Identify which cell holds the provided text, then report its (x, y) central coordinate. 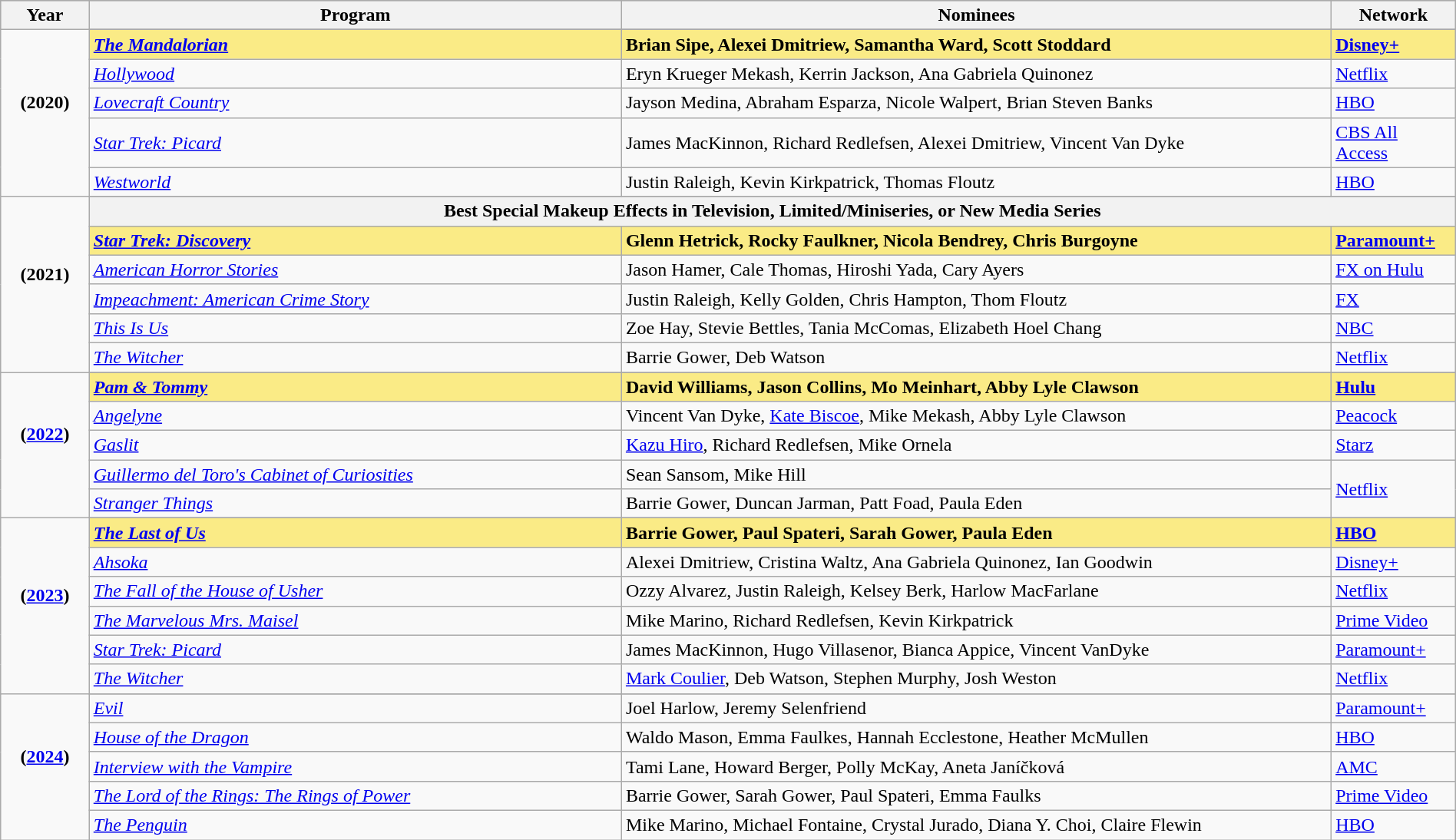
Lovecraft Country (355, 103)
FX on Hulu (1394, 270)
Jason Hamer, Cale Thomas, Hiroshi Yada, Cary Ayers (976, 270)
NBC (1394, 328)
James MacKinnon, Hugo Villasenor, Bianca Appice, Vincent VanDyke (976, 650)
Kazu Hiro, Richard Redlefsen, Mike Ornela (976, 445)
American Horror Stories (355, 270)
The Last of Us (355, 533)
(2022) (45, 445)
Interview with the Vampire (355, 766)
Angelyne (355, 416)
Glenn Hetrick, Rocky Faulkner, Nicola Bendrey, Chris Burgoyne (976, 240)
Ahsoka (355, 562)
Best Special Makeup Effects in Television, Limited/Miniseries, or New Media Series (773, 211)
Waldo Mason, Emma Faulkes, Hannah Ecclestone, Heather McMullen (976, 737)
Alexei Dmitriew, Cristina Waltz, Ana Gabriela Quinonez, Ian Goodwin (976, 562)
Vincent Van Dyke, Kate Biscoe, Mike Mekash, Abby Lyle Clawson (976, 416)
Evil (355, 708)
David Williams, Jason Collins, Mo Meinhart, Abby Lyle Clawson (976, 386)
House of the Dragon (355, 737)
James MacKinnon, Richard Redlefsen, Alexei Dmitriew, Vincent Van Dyke (976, 143)
The Mandalorian (355, 45)
(2023) (45, 606)
(2024) (45, 766)
(2021) (45, 284)
Stranger Things (355, 504)
Barrie Gower, Paul Spateri, Sarah Gower, Paula Eden (976, 533)
Guillermo del Toro's Cabinet of Curiosities (355, 475)
Gaslit (355, 445)
Hollywood (355, 74)
Nominees (976, 15)
This Is Us (355, 328)
The Lord of the Rings: The Rings of Power (355, 795)
CBS All Access (1394, 143)
The Marvelous Mrs. Maisel (355, 620)
AMC (1394, 766)
Pam & Tommy (355, 386)
Barrie Gower, Deb Watson (976, 357)
Program (355, 15)
Westworld (355, 182)
Star Trek: Discovery (355, 240)
Tami Lane, Howard Berger, Polly McKay, Aneta Janíčková (976, 766)
Mike Marino, Richard Redlefsen, Kevin Kirkpatrick (976, 620)
Barrie Gower, Sarah Gower, Paul Spateri, Emma Faulks (976, 795)
Mike Marino, Michael Fontaine, Crystal Jurado, Diana Y. Choi, Claire Flewin (976, 825)
Starz (1394, 445)
Brian Sipe, Alexei Dmitriew, Samantha Ward, Scott Stoddard (976, 45)
Jayson Medina, Abraham Esparza, Nicole Walpert, Brian Steven Banks (976, 103)
Zoe Hay, Stevie Bettles, Tania McComas, Elizabeth Hoel Chang (976, 328)
Justin Raleigh, Kelly Golden, Chris Hampton, Thom Floutz (976, 299)
Mark Coulier, Deb Watson, Stephen Murphy, Josh Weston (976, 679)
Barrie Gower, Duncan Jarman, Patt Foad, Paula Eden (976, 504)
Justin Raleigh, Kevin Kirkpatrick, Thomas Floutz (976, 182)
Joel Harlow, Jeremy Selenfriend (976, 708)
Peacock (1394, 416)
Eryn Krueger Mekash, Kerrin Jackson, Ana Gabriela Quinonez (976, 74)
Sean Sansom, Mike Hill (976, 475)
Network (1394, 15)
(2020) (45, 114)
Hulu (1394, 386)
The Penguin (355, 825)
FX (1394, 299)
Ozzy Alvarez, Justin Raleigh, Kelsey Berk, Harlow MacFarlane (976, 591)
Year (45, 15)
The Fall of the House of Usher (355, 591)
Impeachment: American Crime Story (355, 299)
